Locate the cell with the specified text and output its (X, Y) center coordinate. 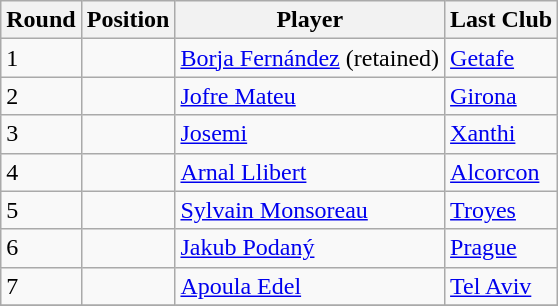
Xanthi (502, 134)
Prague (502, 248)
4 (41, 172)
Jofre Mateu (310, 96)
Last Club (502, 20)
Borja Fernández (retained) (310, 58)
Getafe (502, 58)
Player (310, 20)
Alcorcon (502, 172)
Apoula Edel (310, 286)
7 (41, 286)
6 (41, 248)
Josemi (310, 134)
3 (41, 134)
Sylvain Monsoreau (310, 210)
Position (128, 20)
1 (41, 58)
Troyes (502, 210)
5 (41, 210)
Arnal Llibert (310, 172)
Jakub Podaný (310, 248)
2 (41, 96)
Girona (502, 96)
Round (41, 20)
Tel Aviv (502, 286)
